Output the (x, y) coordinate of the center of the cell containing the given text.  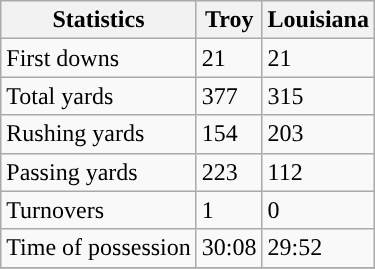
112 (318, 172)
0 (318, 210)
377 (229, 96)
203 (318, 134)
Statistics (99, 20)
154 (229, 134)
Turnovers (99, 210)
Passing yards (99, 172)
29:52 (318, 248)
Louisiana (318, 20)
30:08 (229, 248)
Troy (229, 20)
Time of possession (99, 248)
Total yards (99, 96)
First downs (99, 58)
223 (229, 172)
Rushing yards (99, 134)
1 (229, 210)
315 (318, 96)
